Search for the cell housing the specified text and yield its (x, y) center coordinate. 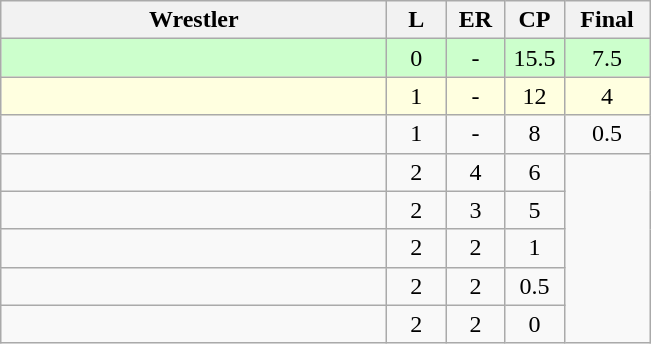
Wrestler (194, 20)
ER (476, 20)
7.5 (607, 58)
6 (534, 172)
12 (534, 96)
L (416, 20)
3 (476, 210)
CP (534, 20)
15.5 (534, 58)
5 (534, 210)
8 (534, 134)
Final (607, 20)
